Provide the (x, y) coordinate of the cell's center where the given text is located.  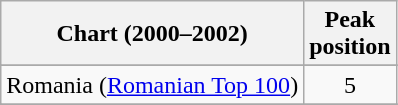
Peakposition (350, 34)
Romania (Romanian Top 100) (152, 85)
5 (350, 85)
Chart (2000–2002) (152, 34)
